Identify which cell holds the provided text, then report its [X, Y] central coordinate. 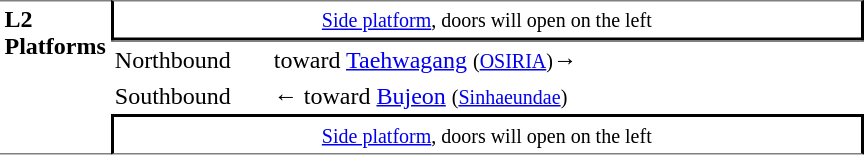
Southbound [190, 96]
Northbound [190, 59]
L2Platforms [55, 77]
← toward Bujeon (Sinhaeundae) [566, 96]
toward Taehwagang (OSIRIA)→ [566, 59]
